Extract the (X, Y) coordinate from the center of the cell holding the provided text.  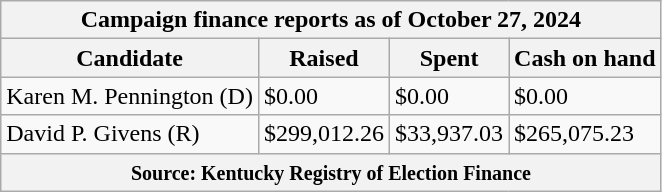
$299,012.26 (324, 134)
$33,937.03 (450, 134)
Candidate (130, 58)
Campaign finance reports as of October 27, 2024 (331, 20)
David P. Givens (R) (130, 134)
$265,075.23 (585, 134)
Raised (324, 58)
Karen M. Pennington (D) (130, 96)
Source: Kentucky Registry of Election Finance (331, 172)
Cash on hand (585, 58)
Spent (450, 58)
